Extract the (X, Y) coordinate from the center of the cell holding the provided text.  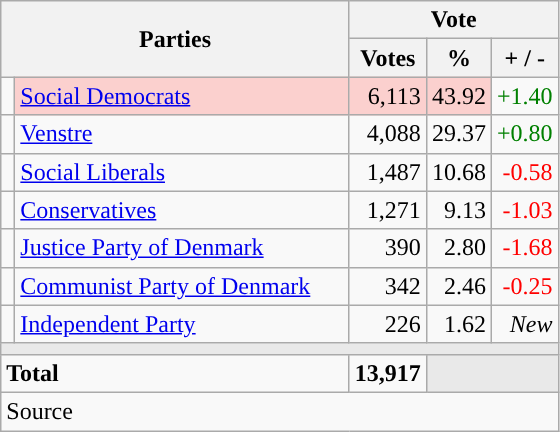
226 (388, 324)
-1.03 (524, 210)
Social Liberals (182, 172)
Source (280, 411)
Independent Party (182, 324)
1,487 (388, 172)
1,271 (388, 210)
+1.40 (524, 96)
9.13 (458, 210)
1.62 (458, 324)
New (524, 324)
13,917 (388, 373)
-0.58 (524, 172)
Social Democrats (182, 96)
-0.25 (524, 286)
Venstre (182, 134)
342 (388, 286)
Total (176, 373)
Conservatives (182, 210)
4,088 (388, 134)
+0.80 (524, 134)
2.80 (458, 248)
-1.68 (524, 248)
Justice Party of Denmark (182, 248)
+ / - (524, 58)
Communist Party of Denmark (182, 286)
29.37 (458, 134)
10.68 (458, 172)
Votes (388, 58)
6,113 (388, 96)
390 (388, 248)
43.92 (458, 96)
2.46 (458, 286)
% (458, 58)
Parties (176, 39)
Vote (454, 20)
